From the cell containing the given text, extract its center point as [x, y] coordinate. 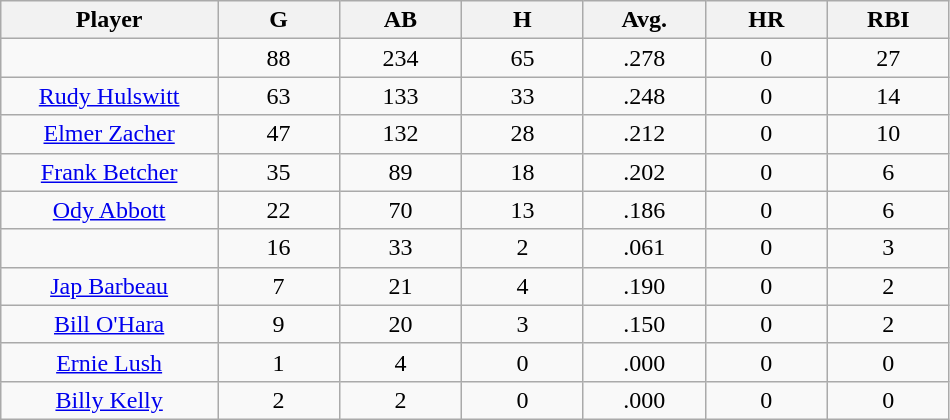
88 [279, 58]
21 [400, 286]
HR [766, 20]
.061 [644, 248]
Elmer Zacher [110, 134]
35 [279, 172]
.248 [644, 96]
.202 [644, 172]
RBI [888, 20]
20 [400, 324]
Jap Barbeau [110, 286]
AB [400, 20]
28 [522, 134]
Billy Kelly [110, 400]
.150 [644, 324]
Ernie Lush [110, 362]
Rudy Hulswitt [110, 96]
133 [400, 96]
7 [279, 286]
.212 [644, 134]
Ody Abbott [110, 210]
63 [279, 96]
G [279, 20]
Frank Betcher [110, 172]
.278 [644, 58]
27 [888, 58]
10 [888, 134]
65 [522, 58]
.190 [644, 286]
18 [522, 172]
132 [400, 134]
89 [400, 172]
16 [279, 248]
70 [400, 210]
13 [522, 210]
22 [279, 210]
9 [279, 324]
47 [279, 134]
234 [400, 58]
Avg. [644, 20]
Bill O'Hara [110, 324]
Player [110, 20]
1 [279, 362]
H [522, 20]
.186 [644, 210]
14 [888, 96]
